Return the [X, Y] coordinate for the center point of the cell that contains the specified text.  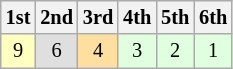
1st [18, 17]
2nd [56, 17]
6th [213, 17]
3 [137, 51]
3rd [98, 17]
9 [18, 51]
4 [98, 51]
5th [175, 17]
2 [175, 51]
6 [56, 51]
4th [137, 17]
1 [213, 51]
